Return the (x, y) coordinate for the center point of the cell that contains the specified text.  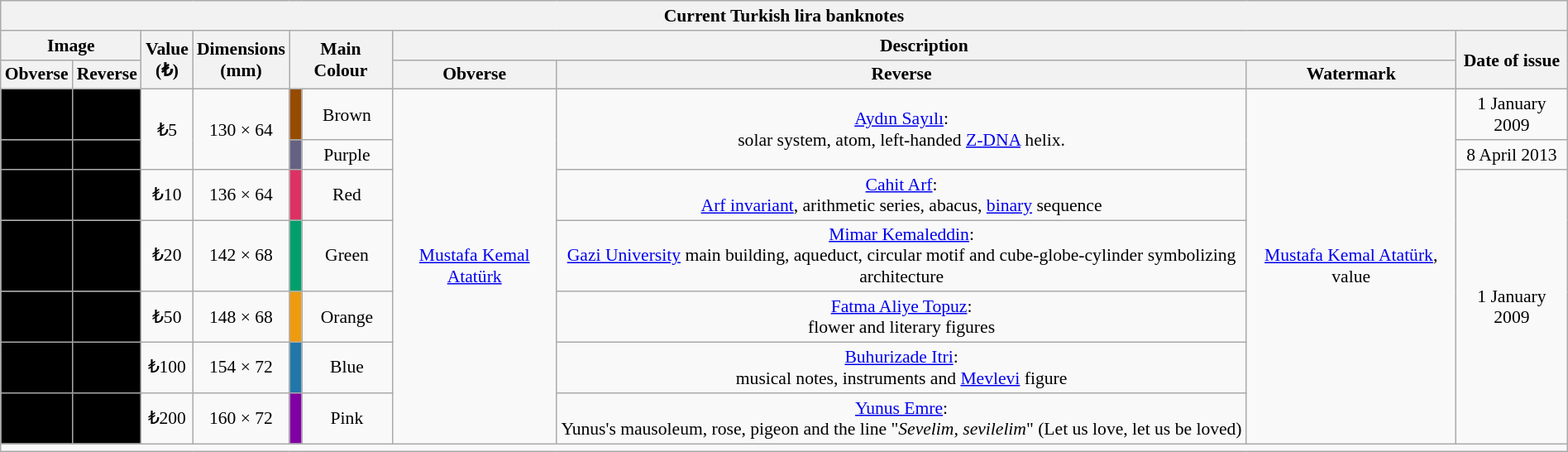
Watermark (1351, 75)
Mustafa Kemal Atatürk, value (1351, 267)
142 × 68 (241, 257)
₺20 (167, 257)
Aydın Sayılı:solar system, atom, left-handed Z-DNA helix. (901, 129)
Yunus Emre:Yunus's mausoleum, rose, pigeon and the line "Sevelim, sevilelim" (Let us love, let us be loved) (901, 419)
Pink (347, 419)
130 × 64 (241, 129)
Fatma Aliye Topuz:flower and literary figures (901, 318)
Image (71, 46)
Mustafa Kemal Atatürk (475, 267)
Purple (347, 155)
Cahit Arf:Arf invariant, arithmetic series, abacus, binary sequence (901, 195)
Red (347, 195)
Description (925, 46)
₺100 (167, 368)
136 × 64 (241, 195)
154 × 72 (241, 368)
Date of issue (1512, 60)
160 × 72 (241, 419)
8 April 2013 (1512, 155)
₺50 (167, 318)
₺200 (167, 419)
Brown (347, 114)
₺5 (167, 129)
148 × 68 (241, 318)
Mimar Kemaleddin:Gazi University main building, aqueduct, circular motif and cube-globe-cylinder symbolizing architecture (901, 257)
Dimensions(mm) (241, 60)
Green (347, 257)
₺10 (167, 195)
Buhurizade Itri:musical notes, instruments and Mevlevi figure (901, 368)
Value(₺) (167, 60)
Main Colour (341, 60)
Blue (347, 368)
Current Turkish lira banknotes (784, 16)
Orange (347, 318)
